Locate the cell with the specified text and output its (x, y) center coordinate. 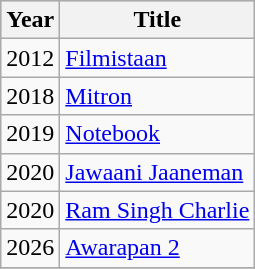
Awarapan 2 (158, 248)
Mitron (158, 96)
Title (158, 20)
Year (30, 20)
Ram Singh Charlie (158, 210)
Notebook (158, 134)
Jawaani Jaaneman (158, 172)
2018 (30, 96)
2012 (30, 58)
Filmistaan (158, 58)
2026 (30, 248)
2019 (30, 134)
